Pinpoint the cell where the given text exists, returning its [x, y] midpoint coordinate. 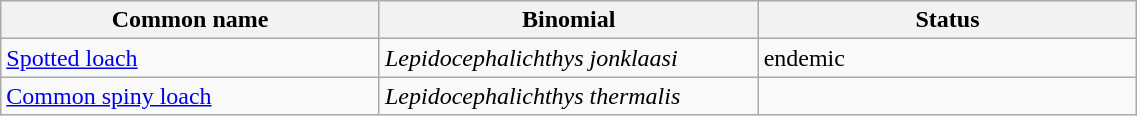
Common spiny loach [190, 96]
Status [948, 20]
Spotted loach [190, 58]
endemic [948, 58]
Lepidocephalichthys jonklaasi [568, 58]
Lepidocephalichthys thermalis [568, 96]
Common name [190, 20]
Binomial [568, 20]
